Determine the [x, y] coordinate at the center of the cell enclosing the given text.  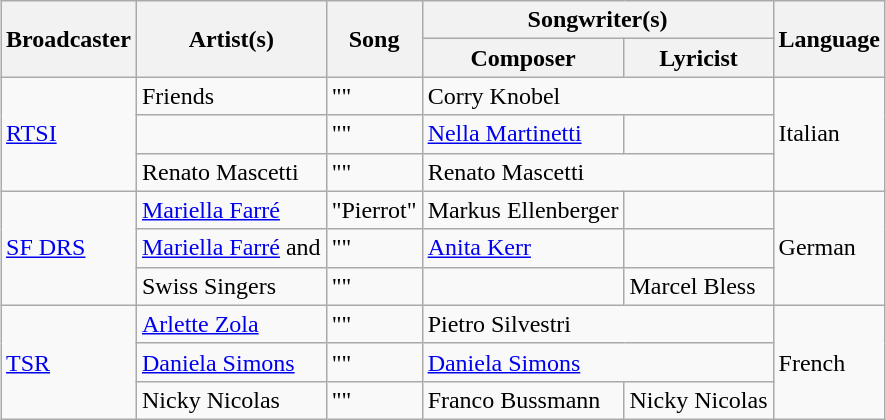
Corry Knobel [598, 96]
Lyricist [698, 58]
German [829, 248]
RTSI [69, 134]
Composer [523, 58]
Language [829, 39]
Italian [829, 134]
Markus Ellenberger [523, 210]
Franco Bussmann [523, 400]
Arlette Zola [231, 324]
Pietro Silvestri [598, 324]
Swiss Singers [231, 286]
Mariella Farré [231, 210]
Broadcaster [69, 39]
French [829, 362]
Songwriter(s) [598, 20]
TSR [69, 362]
Mariella Farré and [231, 248]
"Pierrot" [374, 210]
Artist(s) [231, 39]
Song [374, 39]
Anita Kerr [523, 248]
Nella Martinetti [523, 134]
Marcel Bless [698, 286]
SF DRS [69, 248]
Friends [231, 96]
